Scan for the cell matching the given text and deliver its (x, y) coordinate at center. 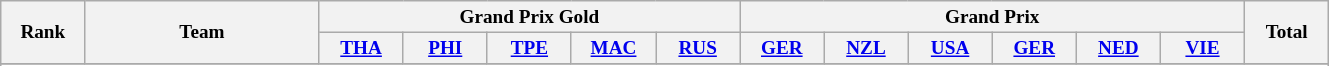
USA (950, 48)
Rank (43, 32)
Grand Prix (992, 17)
THA (361, 48)
TPE (529, 48)
PHI (445, 48)
RUS (698, 48)
Team (202, 32)
MAC (613, 48)
VIE (1202, 48)
NED (1118, 48)
Total (1287, 32)
Grand Prix Gold (530, 17)
NZL (866, 48)
